Locate the cell with the specified text and output its [x, y] center coordinate. 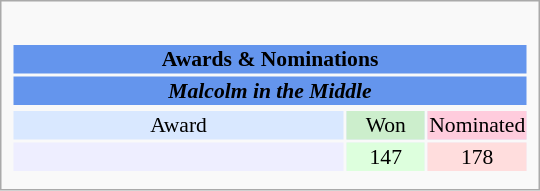
Award [178, 125]
Awards & Nominations [270, 59]
178 [478, 156]
Nominated [478, 125]
Malcolm in the Middle [270, 90]
147 [386, 156]
Won [386, 125]
Awards & Nominations Malcolm in the Middle Award Won Nominated 147 178 [270, 98]
